Pinpoint the cell where the given text exists, returning its [X, Y] midpoint coordinate. 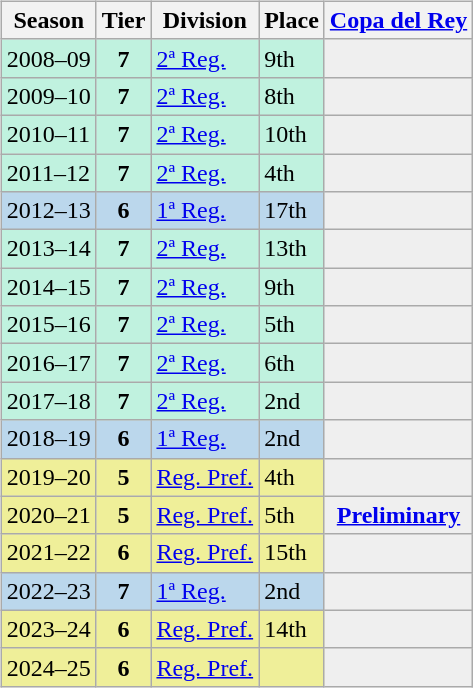
2017–18 [48, 401]
2014–15 [48, 287]
2013–14 [48, 249]
2024–25 [48, 667]
2012–13 [48, 211]
Preliminary [398, 515]
2011–12 [48, 173]
2021–22 [48, 553]
2019–20 [48, 477]
Division [205, 20]
17th [292, 211]
13th [292, 249]
2016–17 [48, 363]
Tier [124, 20]
2020–21 [48, 515]
2022–23 [48, 591]
2018–19 [48, 439]
Copa del Rey [398, 20]
6th [292, 363]
2008–09 [48, 58]
2010–11 [48, 134]
10th [292, 134]
2009–10 [48, 96]
2015–16 [48, 325]
2023–24 [48, 629]
15th [292, 553]
8th [292, 96]
Place [292, 20]
Season [48, 20]
14th [292, 629]
